Scan for the cell matching the given text and deliver its [X, Y] coordinate at center. 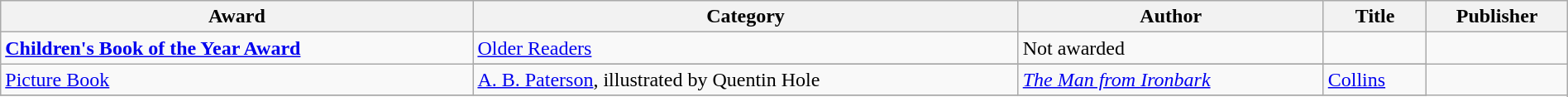
Publisher [1497, 17]
Award [237, 17]
Title [1374, 17]
Category [746, 17]
Author [1171, 17]
Picture Book [237, 80]
Children's Book of the Year Award [237, 48]
Older Readers [746, 48]
The Man from Ironbark [1171, 80]
Not awarded [1171, 48]
A. B. Paterson, illustrated by Quentin Hole [746, 80]
Collins [1374, 80]
